Scan for the cell matching the given text and deliver its (x, y) coordinate at center. 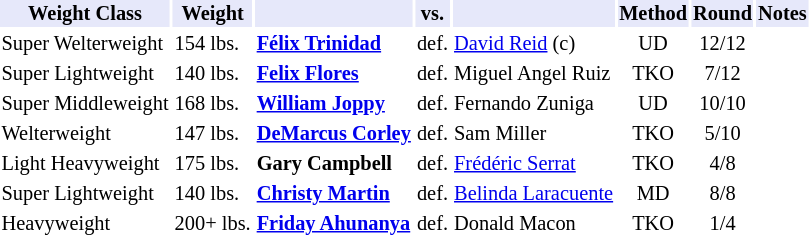
Light Heavyweight (85, 164)
Frédéric Serrat (534, 164)
Gary Campbell (334, 164)
8/8 (723, 194)
Sam Miller (534, 134)
Notes (783, 14)
Weight (212, 14)
7/12 (723, 74)
Weight Class (85, 14)
168 lbs. (212, 104)
Miguel Angel Ruiz (534, 74)
MD (654, 194)
Super Middleweight (85, 104)
Round (723, 14)
vs. (432, 14)
Felix Flores (334, 74)
Fernando Zuniga (534, 104)
12/12 (723, 44)
David Reid (c) (534, 44)
William Joppy (334, 104)
Christy Martin (334, 194)
10/10 (723, 104)
DeMarcus Corley (334, 134)
Welterweight (85, 134)
Belinda Laracuente (534, 194)
Félix Trinidad (334, 44)
Method (654, 14)
147 lbs. (212, 134)
4/8 (723, 164)
5/10 (723, 134)
154 lbs. (212, 44)
Super Welterweight (85, 44)
175 lbs. (212, 164)
